Extract the [x, y] coordinate from the center of the cell holding the provided text.  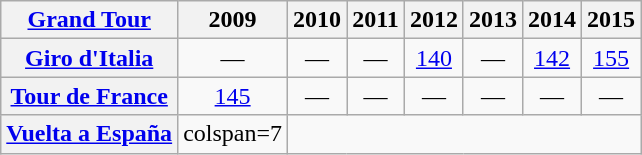
155 [612, 58]
Tour de France [90, 96]
142 [552, 58]
colspan=7 [233, 134]
2012 [434, 20]
Vuelta a España [90, 134]
2015 [612, 20]
2010 [318, 20]
2011 [376, 20]
Grand Tour [90, 20]
145 [233, 96]
2013 [492, 20]
2009 [233, 20]
140 [434, 58]
Giro d'Italia [90, 58]
2014 [552, 20]
